For the text-containing cell, return its midpoint in (x, y) coordinate format. 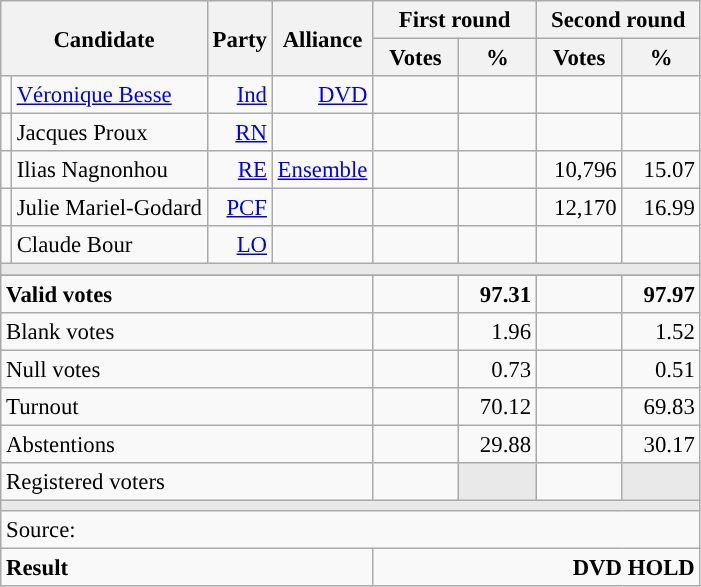
15.07 (661, 170)
Abstentions (187, 444)
Valid votes (187, 294)
29.88 (497, 444)
Result (187, 567)
16.99 (661, 208)
Party (240, 38)
97.31 (497, 294)
70.12 (497, 406)
Claude Bour (109, 245)
Ensemble (322, 170)
0.51 (661, 369)
Registered voters (187, 482)
DVD HOLD (536, 567)
Source: (350, 530)
1.96 (497, 331)
LO (240, 245)
Blank votes (187, 331)
DVD (322, 95)
97.97 (661, 294)
Alliance (322, 38)
12,170 (579, 208)
69.83 (661, 406)
Julie Mariel-Godard (109, 208)
Véronique Besse (109, 95)
0.73 (497, 369)
Ind (240, 95)
1.52 (661, 331)
Ilias Nagnonhou (109, 170)
Turnout (187, 406)
10,796 (579, 170)
RN (240, 133)
RE (240, 170)
Jacques Proux (109, 133)
Null votes (187, 369)
First round (455, 20)
Candidate (104, 38)
30.17 (661, 444)
Second round (618, 20)
PCF (240, 208)
